Find where the given text appears and provide that cell's center as (X, Y) coordinate. 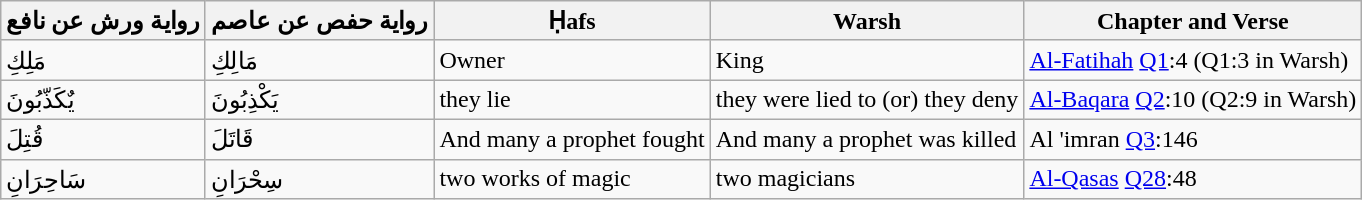
Al-Fatihah Q1:4 (Q1:3 in Warsh) (1193, 60)
Al 'imran Q3:146 (1193, 139)
مَلِكِ (104, 60)
they were lied to (or) they deny (867, 100)
two works of magic (572, 179)
two magicians (867, 179)
قُتِلَ (104, 139)
And many a prophet fought (572, 139)
they lie (572, 100)
قَاتَلَ (320, 139)
سِحْرَانِ (320, 179)
And many a prophet was killed (867, 139)
سَاحِرَانِ (104, 179)
Warsh (867, 21)
رواية حفص عن عاصم (320, 21)
Owner (572, 60)
Al-Baqara Q2:10 (Q2:9 in Warsh) (1193, 100)
Chapter and Verse (1193, 21)
King (867, 60)
Ḥafs (572, 21)
يَكْذِبُونَ (320, 100)
مَالِكِ (320, 60)
يٌكَذّبُونَ (104, 100)
رواية ورش عن نافع (104, 21)
Al-Qasas Q28:48 (1193, 179)
